Identify which cell holds the provided text, then report its [x, y] central coordinate. 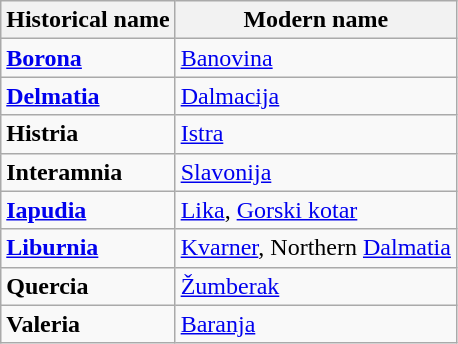
Historical name [88, 20]
Lika, Gorski kotar [316, 210]
Žumberak [316, 286]
Dalmacija [316, 96]
Baranja [316, 324]
Iapudia [88, 210]
Quercia [88, 286]
Delmatia [88, 96]
Borona [88, 58]
Liburnia [88, 248]
Interamnia [88, 172]
Banovina [316, 58]
Kvarner, Northern Dalmatia [316, 248]
Valeria [88, 324]
Istra [316, 134]
Slavonija [316, 172]
Histria [88, 134]
Modern name [316, 20]
